For the text-containing cell, return its midpoint in [x, y] coordinate format. 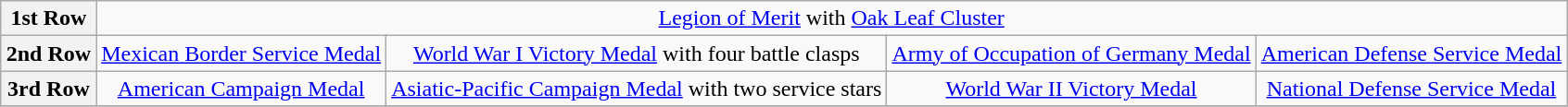
2nd Row [48, 53]
National Defense Service Medal [1411, 89]
World War II Victory Medal [1071, 89]
Mexican Border Service Medal [241, 53]
World War I Victory Medal with four battle clasps [637, 53]
American Defense Service Medal [1411, 53]
Legion of Merit with Oak Leaf Cluster [832, 18]
3rd Row [48, 89]
American Campaign Medal [241, 89]
Army of Occupation of Germany Medal [1071, 53]
1st Row [48, 18]
Asiatic-Pacific Campaign Medal with two service stars [637, 89]
